From the cell containing the given text, extract its center point as (X, Y) coordinate. 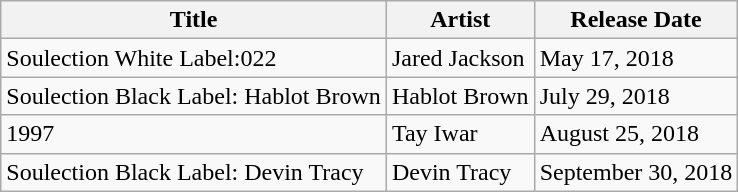
September 30, 2018 (636, 172)
Jared Jackson (460, 58)
Tay Iwar (460, 134)
August 25, 2018 (636, 134)
Soulection Black Label: Hablot Brown (194, 96)
Soulection Black Label: Devin Tracy (194, 172)
May 17, 2018 (636, 58)
Release Date (636, 20)
Title (194, 20)
Devin Tracy (460, 172)
Hablot Brown (460, 96)
Artist (460, 20)
July 29, 2018 (636, 96)
1997 (194, 134)
Soulection White Label:022 (194, 58)
